Extract the [X, Y] coordinate from the center of the cell holding the provided text.  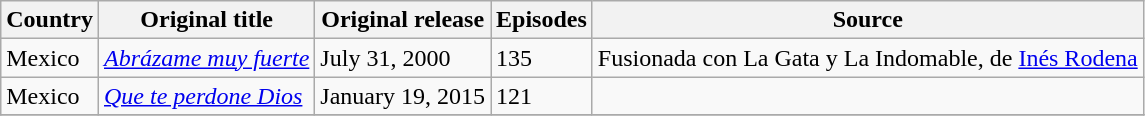
Original title [206, 20]
Country [50, 20]
121 [542, 96]
January 19, 2015 [403, 96]
135 [542, 58]
July 31, 2000 [403, 58]
Que te perdone Dios [206, 96]
Fusionada con La Gata y La Indomable, de Inés Rodena [868, 58]
Original release [403, 20]
Abrázame muy fuerte [206, 58]
Source [868, 20]
Episodes [542, 20]
